Find where the given text appears and provide that cell's center as (x, y) coordinate. 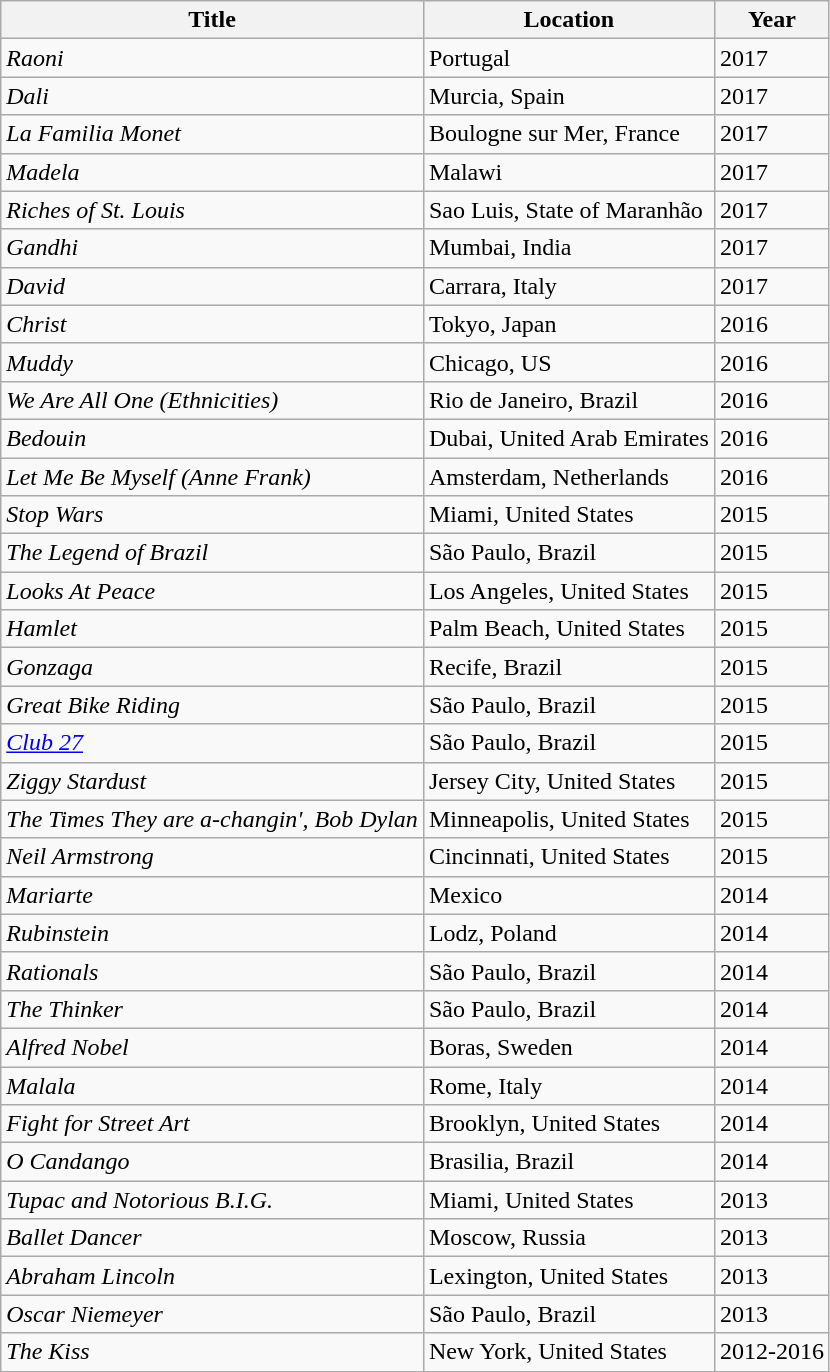
Moscow, Russia (568, 1238)
The Legend of Brazil (212, 553)
Rubinstein (212, 933)
Stop Wars (212, 515)
Abraham Lincoln (212, 1276)
We Are All One (Ethnicities) (212, 400)
Rio de Janeiro, Brazil (568, 400)
Dubai, United Arab Emirates (568, 438)
Great Bike Riding (212, 705)
Malala (212, 1085)
2012-2016 (772, 1352)
Gonzaga (212, 667)
Christ (212, 324)
Let Me Be Myself (Anne Frank) (212, 477)
Mexico (568, 895)
Brooklyn, United States (568, 1124)
New York, United States (568, 1352)
Palm Beach, United States (568, 629)
Rationals (212, 971)
Ziggy Stardust (212, 781)
Minneapolis, United States (568, 819)
Sao Luis, State of Maranhão (568, 210)
Looks At Peace (212, 591)
Hamlet (212, 629)
Lodz, Poland (568, 933)
Madela (212, 172)
Dali (212, 96)
The Thinker (212, 1009)
Malawi (568, 172)
The Kiss (212, 1352)
La Familia Monet (212, 134)
Murcia, Spain (568, 96)
Ballet Dancer (212, 1238)
Oscar Niemeyer (212, 1314)
Tokyo, Japan (568, 324)
Carrara, Italy (568, 286)
Title (212, 20)
Muddy (212, 362)
Raoni (212, 58)
David (212, 286)
Alfred Nobel (212, 1047)
Gandhi (212, 248)
Club 27 (212, 743)
Recife, Brazil (568, 667)
Bedouin (212, 438)
Neil Armstrong (212, 857)
Mariarte (212, 895)
Cincinnati, United States (568, 857)
Riches of St. Louis (212, 210)
The Times They are a-changin', Bob Dylan (212, 819)
Year (772, 20)
Mumbai, India (568, 248)
Rome, Italy (568, 1085)
Jersey City, United States (568, 781)
Boras, Sweden (568, 1047)
Chicago, US (568, 362)
Location (568, 20)
Amsterdam, Netherlands (568, 477)
Lexington, United States (568, 1276)
Brasilia, Brazil (568, 1162)
Fight for Street Art (212, 1124)
Portugal (568, 58)
O Candango (212, 1162)
Los Angeles, United States (568, 591)
Boulogne sur Mer, France (568, 134)
Tupac and Notorious B.I.G. (212, 1200)
